Find where the given text appears and provide that cell's center as [x, y] coordinate. 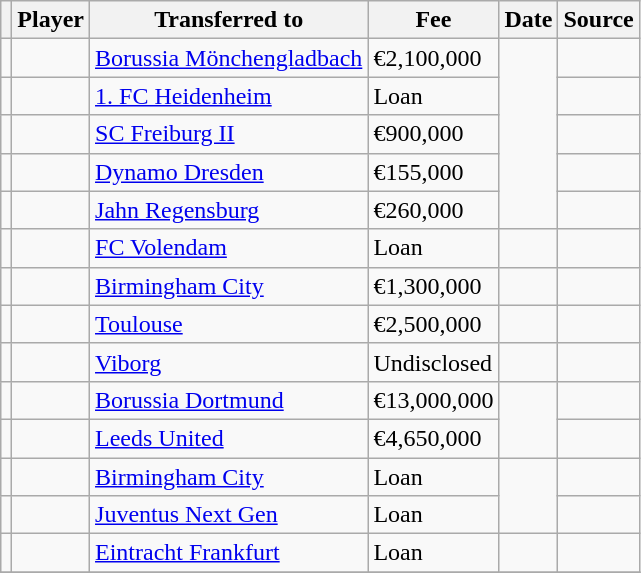
€1,300,000 [434, 286]
Toulouse [229, 324]
Leeds United [229, 438]
Undisclosed [434, 362]
€260,000 [434, 210]
€155,000 [434, 172]
Borussia Mönchengladbach [229, 58]
€2,100,000 [434, 58]
Fee [434, 20]
FC Volendam [229, 248]
Dynamo Dresden [229, 172]
Date [528, 20]
Borussia Dortmund [229, 400]
€13,000,000 [434, 400]
€4,650,000 [434, 438]
Source [598, 20]
Transferred to [229, 20]
€2,500,000 [434, 324]
Player [51, 20]
Juventus Next Gen [229, 515]
SC Freiburg II [229, 134]
€900,000 [434, 134]
Jahn Regensburg [229, 210]
Viborg [229, 362]
Eintracht Frankfurt [229, 553]
1. FC Heidenheim [229, 96]
